Determine the [x, y] coordinate at the center of the cell enclosing the given text.  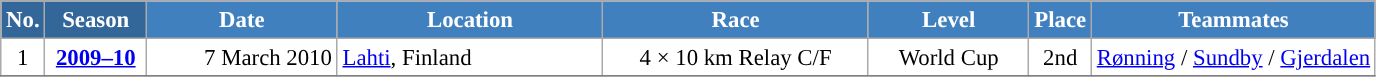
World Cup [948, 58]
Season [96, 20]
Location [470, 20]
4 × 10 km Relay C/F [736, 58]
Race [736, 20]
Level [948, 20]
Teammates [1233, 20]
Rønning / Sundby / Gjerdalen [1233, 58]
Lahti, Finland [470, 58]
1 [23, 58]
7 March 2010 [242, 58]
Date [242, 20]
2nd [1060, 58]
No. [23, 20]
2009–10 [96, 58]
Place [1060, 20]
